Determine the (x, y) coordinate at the center of the cell enclosing the given text.  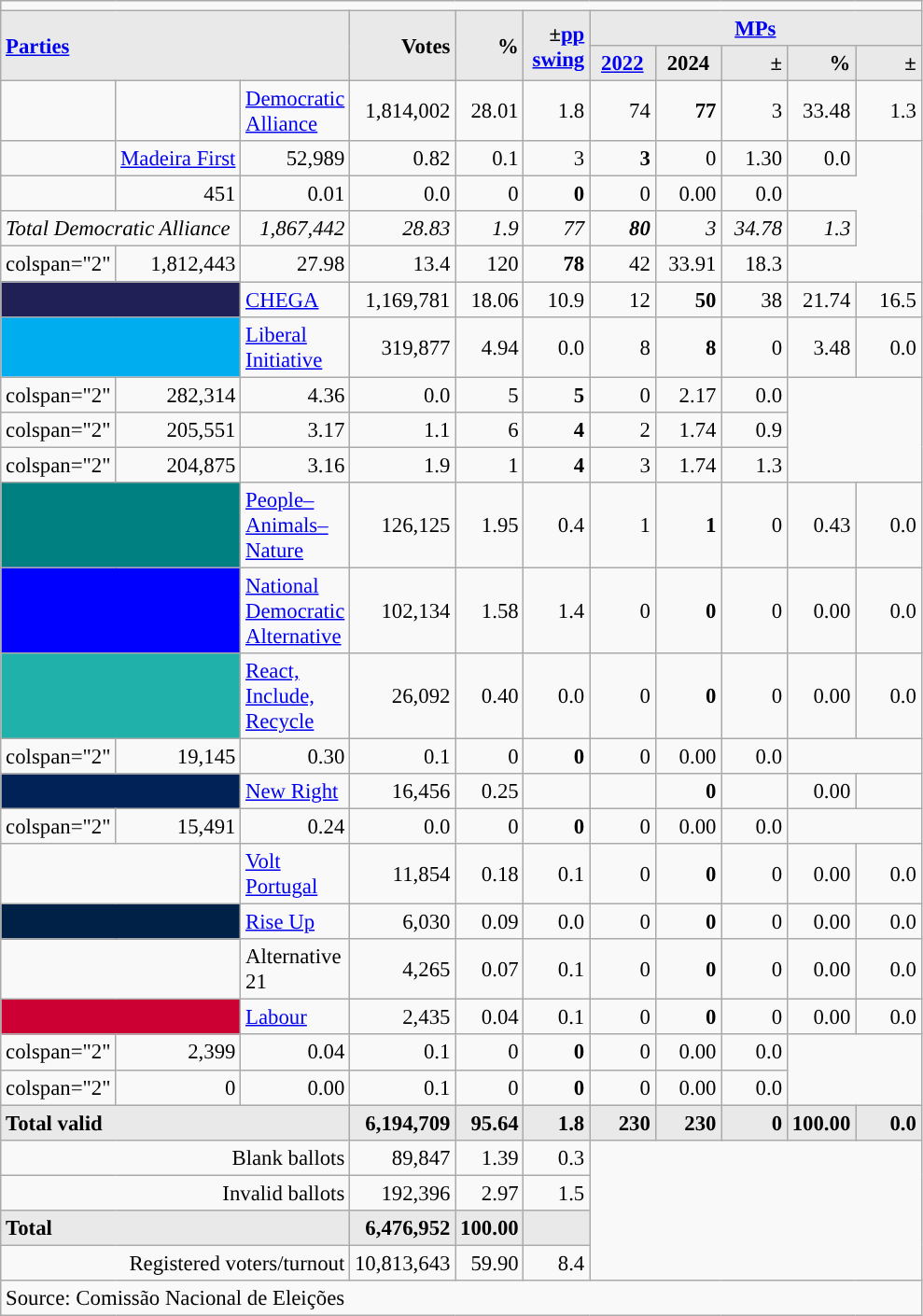
2 (623, 429)
26,092 (403, 696)
1.95 (489, 525)
0.18 (489, 874)
3.17 (295, 429)
52,989 (295, 159)
95.64 (489, 1123)
10,813,643 (403, 1263)
192,396 (403, 1193)
6,476,952 (403, 1228)
1,867,442 (295, 229)
102,134 (403, 610)
42 (623, 264)
8.4 (556, 1263)
16,456 (403, 791)
0.24 (295, 827)
6 (489, 429)
1.39 (489, 1157)
59.90 (489, 1263)
319,877 (403, 347)
Source: Comissão Nacional de Eleições (461, 1298)
0.25 (489, 791)
1.30 (754, 159)
16.5 (888, 300)
Registered voters/turnout (175, 1263)
CHEGA (295, 300)
Rise Up (295, 922)
4,265 (403, 969)
50 (689, 300)
13.4 (403, 264)
0.82 (403, 159)
People–Animals–Nature (295, 525)
Liberal Initiative (295, 347)
Total Democratic Alliance (121, 229)
0.9 (754, 429)
0.40 (489, 696)
Total (175, 1228)
Invalid ballots (175, 1193)
27.98 (295, 264)
0.3 (556, 1157)
Parties (175, 47)
28.83 (403, 229)
34.78 (754, 229)
38 (754, 300)
Madeira First (178, 159)
12 (623, 300)
MPs (756, 29)
Votes (403, 47)
2.97 (489, 1193)
80 (623, 229)
1,169,781 (403, 300)
6,194,709 (403, 1123)
2.17 (689, 395)
11,854 (403, 874)
0.30 (295, 756)
1,814,002 (403, 112)
±pp swing (556, 47)
National Democratic Alternative (295, 610)
282,314 (178, 395)
33.91 (689, 264)
1.58 (489, 610)
Labour (295, 1017)
React, Include, Recycle (295, 696)
205,551 (178, 429)
2,399 (178, 1053)
Blank ballots (175, 1157)
18.3 (754, 264)
126,125 (403, 525)
1.1 (403, 429)
Total valid (175, 1123)
4.94 (489, 347)
19,145 (178, 756)
3.48 (821, 347)
4.36 (295, 395)
15,491 (178, 827)
89,847 (403, 1157)
Volt Portugal (295, 874)
1.4 (556, 610)
10.9 (556, 300)
1,812,443 (178, 264)
18.06 (489, 300)
120 (489, 264)
74 (623, 112)
2022 (623, 63)
Alternative 21 (295, 969)
Democratic Alliance (295, 112)
0.07 (489, 969)
New Right (295, 791)
6,030 (403, 922)
33.48 (821, 112)
2024 (689, 63)
204,875 (178, 465)
21.74 (821, 300)
451 (178, 194)
3.16 (295, 465)
0.09 (489, 922)
0.4 (556, 525)
78 (556, 264)
1.5 (556, 1193)
28.01 (489, 112)
2,435 (403, 1017)
0.01 (295, 194)
0.43 (821, 525)
